Detect which cell encompasses the target text, then output its [X, Y] center coordinate. 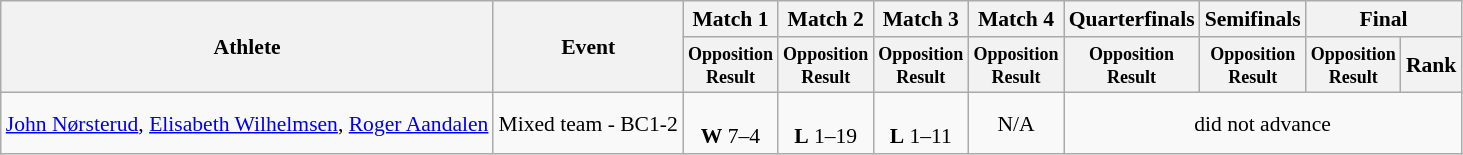
Match 2 [826, 19]
Final [1384, 19]
Event [588, 47]
L 1–19 [826, 124]
Semifinals [1253, 19]
did not advance [1263, 124]
Match 4 [1016, 19]
Athlete [248, 47]
John Nørsterud, Elisabeth Wilhelmsen, Roger Aandalen [248, 124]
W 7–4 [730, 124]
Rank [1432, 65]
Mixed team - BC1-2 [588, 124]
L 1–11 [920, 124]
N/A [1016, 124]
Match 3 [920, 19]
Quarterfinals [1132, 19]
Match 1 [730, 19]
